From the cell containing the given text, extract its center point as [x, y] coordinate. 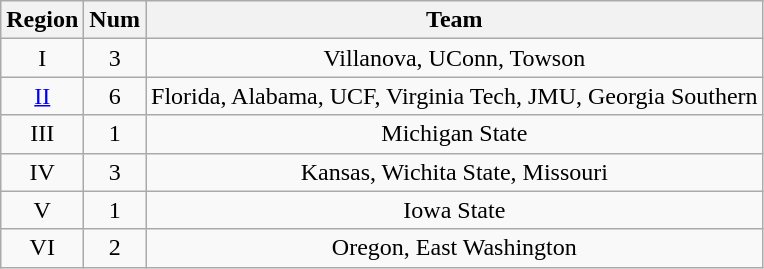
Region [42, 20]
II [42, 96]
IV [42, 172]
Num [115, 20]
VI [42, 248]
6 [115, 96]
V [42, 210]
III [42, 134]
Florida, Alabama, UCF, Virginia Tech, JMU, Georgia Southern [455, 96]
Villanova, UConn, Towson [455, 58]
Iowa State [455, 210]
Kansas, Wichita State, Missouri [455, 172]
2 [115, 248]
Team [455, 20]
I [42, 58]
Michigan State [455, 134]
Oregon, East Washington [455, 248]
